Identify which cell holds the provided text, then report its (x, y) central coordinate. 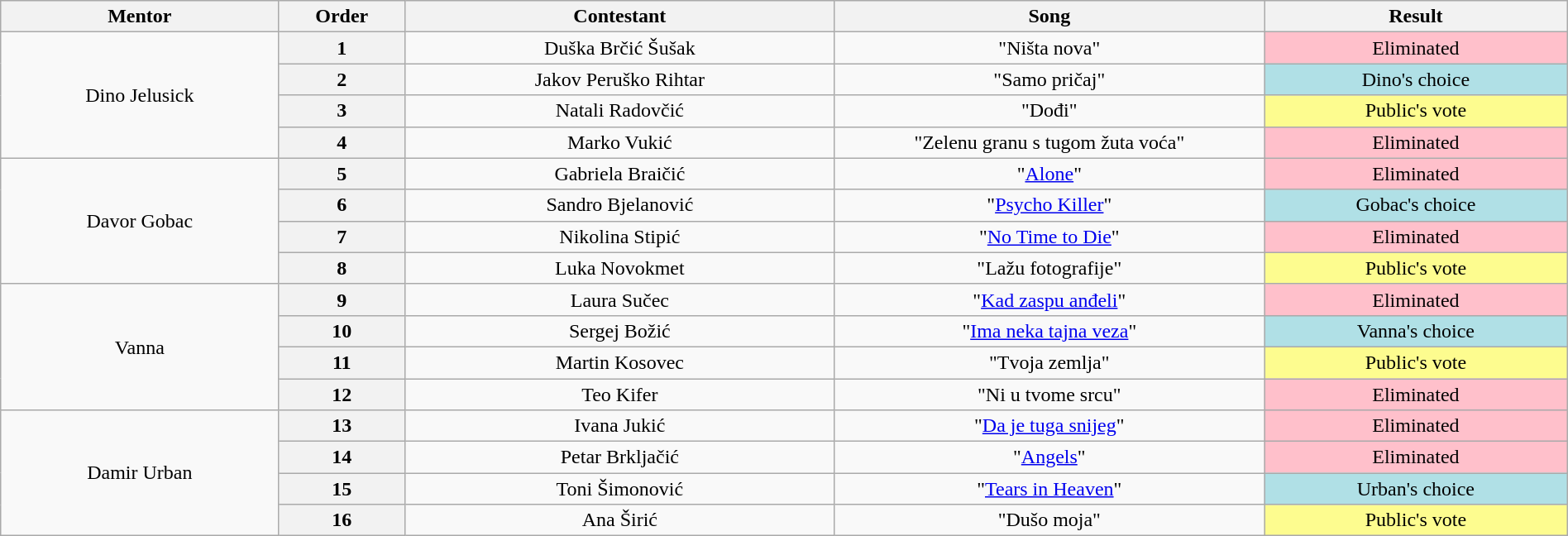
Result (1416, 17)
Mentor (140, 17)
Martin Kosovec (620, 362)
Ivana Jukić (620, 426)
Damir Urban (140, 473)
"Samo pričaj" (1049, 79)
16 (342, 520)
Teo Kifer (620, 395)
Gobac's choice (1416, 205)
Dino's choice (1416, 79)
15 (342, 489)
"Lažu fotografije" (1049, 268)
Davor Gobac (140, 221)
Gabriela Braičić (620, 174)
"Kad zaspu anđeli" (1049, 299)
Duška Brčić Šušak (620, 48)
Luka Novokmet (620, 268)
"Zelenu granu s tugom žuta voća" (1049, 142)
"Psycho Killer" (1049, 205)
3 (342, 111)
"Angels" (1049, 457)
2 (342, 79)
"Tears in Heaven" (1049, 489)
5 (342, 174)
Ana Širić (620, 520)
"Ništa nova" (1049, 48)
Natali Radovčić (620, 111)
11 (342, 362)
Sergej Božić (620, 331)
Urban's choice (1416, 489)
"Ima neka tajna veza" (1049, 331)
Petar Brkljačić (620, 457)
Toni Šimonović (620, 489)
10 (342, 331)
Jakov Peruško Rihtar (620, 79)
6 (342, 205)
"Alone" (1049, 174)
Order (342, 17)
"Da je tuga snijeg" (1049, 426)
7 (342, 237)
Laura Sučec (620, 299)
1 (342, 48)
9 (342, 299)
Nikolina Stipić (620, 237)
"Tvoja zemlja" (1049, 362)
4 (342, 142)
Vanna's choice (1416, 331)
"Ni u tvome srcu" (1049, 395)
Contestant (620, 17)
14 (342, 457)
12 (342, 395)
Dino Jelusick (140, 95)
13 (342, 426)
Vanna (140, 347)
"Dođi" (1049, 111)
"No Time to Die" (1049, 237)
Marko Vukić (620, 142)
Song (1049, 17)
Sandro Bjelanović (620, 205)
"Dušo moja" (1049, 520)
8 (342, 268)
